Identify which cell holds the provided text, then report its [X, Y] central coordinate. 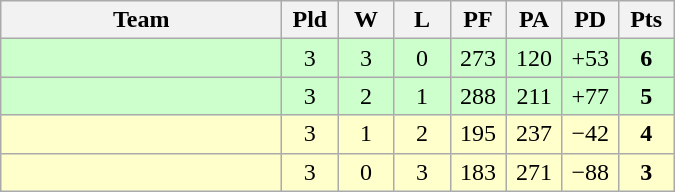
L [422, 20]
+77 [590, 96]
−42 [590, 134]
195 [478, 134]
271 [534, 172]
Pts [646, 20]
288 [478, 96]
211 [534, 96]
273 [478, 58]
120 [534, 58]
237 [534, 134]
Team [142, 20]
4 [646, 134]
5 [646, 96]
W [366, 20]
183 [478, 172]
PA [534, 20]
6 [646, 58]
PD [590, 20]
Pld [310, 20]
PF [478, 20]
−88 [590, 172]
+53 [590, 58]
